For the text-containing cell, return its midpoint in [X, Y] coordinate format. 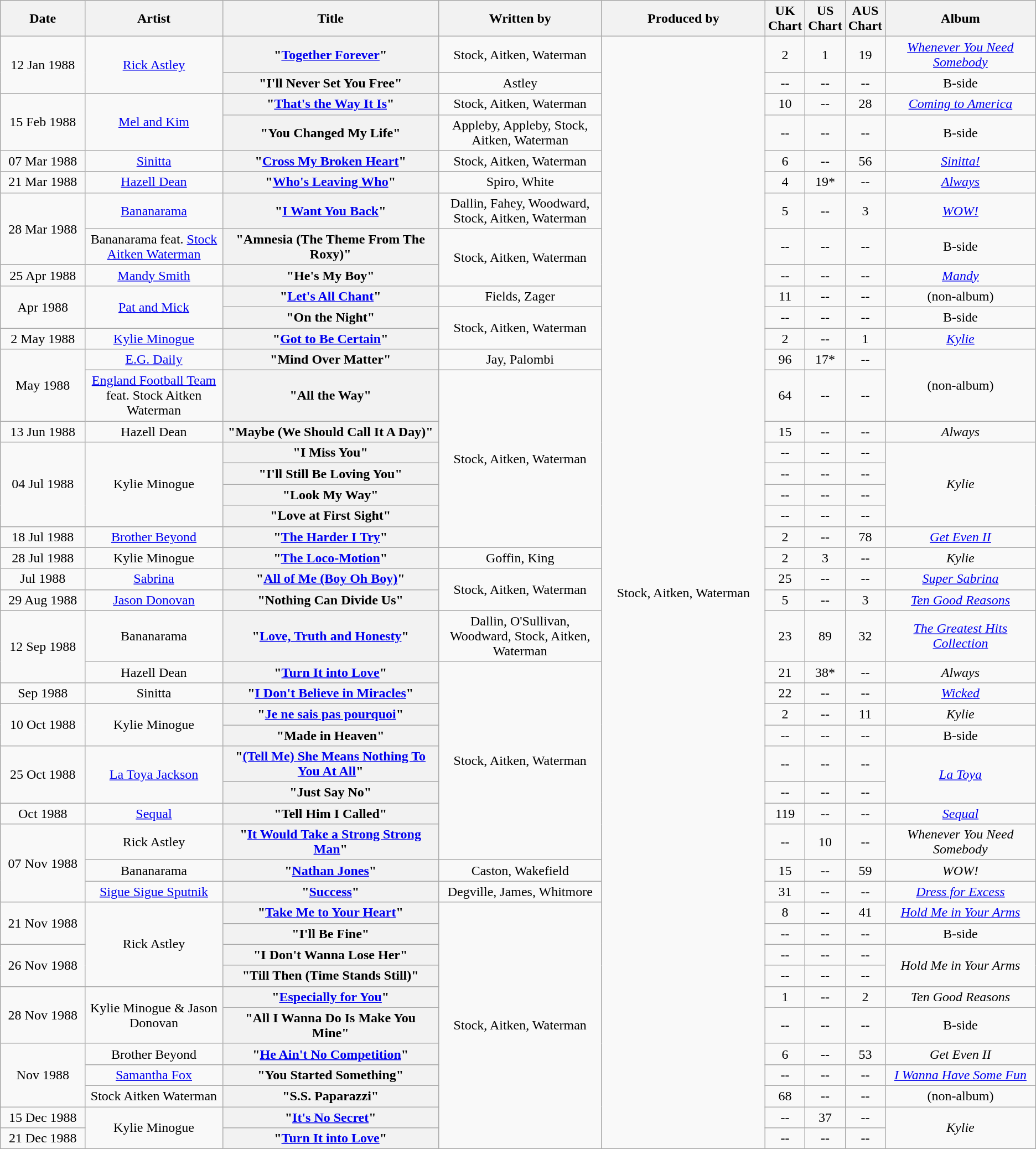
28 Jul 1988 [43, 558]
"Tell Him I Called" [330, 814]
59 [865, 871]
68 [785, 1096]
15 Feb 1988 [43, 122]
Jason Donovan [154, 600]
12 Jan 1988 [43, 65]
19 [865, 54]
"Love, Truth and Honesty" [330, 636]
"Look My Way" [330, 495]
"Who's Leaving Who" [330, 182]
53 [865, 1054]
AUS Chart [865, 19]
"All of Me (Boy Oh Boy)" [330, 579]
England Football Team feat. Stock Aitken Waterman [154, 396]
13 Jun 1988 [43, 432]
"All the Way" [330, 396]
Kylie Minogue & Jason Donovan [154, 1015]
Caston, Wakefield [520, 871]
28 Nov 1988 [43, 1015]
28 Mar 1988 [43, 229]
Album [961, 19]
Fields, Zager [520, 296]
La Toya [961, 775]
"That's the Way It Is" [330, 104]
Apr 1988 [43, 307]
"I Don't Wanna Lose Her" [330, 955]
21 Mar 1988 [43, 182]
"Cross My Broken Heart" [330, 161]
"He Ain't No Competition" [330, 1054]
Written by [520, 19]
"Nothing Can Divide Us" [330, 600]
Astley [520, 83]
26 Nov 1988 [43, 965]
29 Aug 1988 [43, 600]
"I Don't Believe in Miracles" [330, 693]
"It's No Secret" [330, 1117]
I Wanna Have Some Fun [961, 1075]
The Greatest Hits Collection [961, 636]
21 Nov 1988 [43, 923]
"Success" [330, 892]
UK Chart [785, 19]
"Got to Be Certain" [330, 338]
Produced by [683, 19]
10 Oct 1988 [43, 724]
37 [825, 1117]
"You Started Something" [330, 1075]
Pat and Mick [154, 307]
96 [785, 360]
41 [865, 913]
119 [785, 814]
04 Jul 1988 [43, 484]
"I'll Be Fine" [330, 934]
8 [785, 913]
2 May 1988 [43, 338]
25 Apr 1988 [43, 275]
Appleby, Appleby, Stock, Aitken, Waterman [520, 133]
25 Oct 1988 [43, 775]
Goffin, King [520, 558]
"S.S. Paparazzi" [330, 1096]
Oct 1988 [43, 814]
"(Tell Me) She Means Nothing To You At All" [330, 764]
78 [865, 537]
Sigue Sigue Sputnik [154, 892]
Date [43, 19]
May 1988 [43, 385]
32 [865, 636]
18 Jul 1988 [43, 537]
Dallin, Fahey, Woodward, Stock, Aitken, Waterman [520, 210]
64 [785, 396]
Super Sabrina [961, 579]
21 [785, 672]
Coming to America [961, 104]
22 [785, 693]
56 [865, 161]
Degville, James, Whitmore [520, 892]
"Made in Heaven" [330, 736]
Mandy [961, 275]
89 [825, 636]
25 [785, 579]
Title [330, 19]
"Let's All Chant" [330, 296]
Dress for Excess [961, 892]
"I'll Still Be Loving You" [330, 474]
Artist [154, 19]
Stock Aitken Waterman [154, 1096]
"Mind Over Matter" [330, 360]
19* [825, 182]
US Chart [825, 19]
"I Want You Back" [330, 210]
Sabrina [154, 579]
Bananarama feat. Stock Aitken Waterman [154, 247]
"Together Forever" [330, 54]
"I'll Never Set You Free" [330, 83]
Jay, Palombi [520, 360]
"Maybe (We Should Call It A Day)" [330, 432]
Jul 1988 [43, 579]
Sep 1988 [43, 693]
17* [825, 360]
"The Loco-Motion" [330, 558]
38* [825, 672]
"The Harder I Try" [330, 537]
"It Would Take a Strong Strong Man" [330, 842]
Nov 1988 [43, 1075]
07 Nov 1988 [43, 863]
Dallin, O'Sullivan, Woodward, Stock, Aitken, Waterman [520, 636]
21 Dec 1988 [43, 1138]
"Just Say No" [330, 793]
"Till Then (Time Stands Still)" [330, 976]
E.G. Daily [154, 360]
Wicked [961, 693]
Sinitta! [961, 161]
15 Dec 1988 [43, 1117]
"Amnesia (The Theme From The Roxy)" [330, 247]
"Love at First Sight" [330, 516]
La Toya Jackson [154, 775]
Mandy Smith [154, 275]
Mel and Kim [154, 122]
"Take Me to Your Heart" [330, 913]
"He's My Boy" [330, 275]
4 [785, 182]
07 Mar 1988 [43, 161]
"All I Wanna Do Is Make You Mine" [330, 1025]
"You Changed My Life" [330, 133]
Spiro, White [520, 182]
23 [785, 636]
"Nathan Jones" [330, 871]
28 [865, 104]
12 Sep 1988 [43, 646]
"I Miss You" [330, 453]
"On the Night" [330, 317]
Samantha Fox [154, 1075]
31 [785, 892]
"Je ne sais pas pourquoi" [330, 714]
"Especially for You" [330, 997]
